Find where the given text appears and provide that cell's center as (X, Y) coordinate. 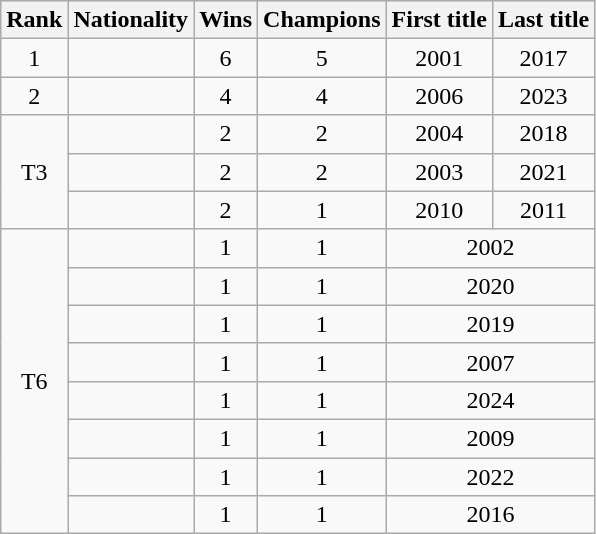
2021 (543, 172)
2007 (490, 362)
6 (226, 58)
Wins (226, 20)
2023 (543, 96)
2019 (490, 324)
2004 (439, 134)
Champions (322, 20)
2024 (490, 400)
2017 (543, 58)
2001 (439, 58)
First title (439, 20)
Last title (543, 20)
2002 (490, 248)
2016 (490, 515)
2009 (490, 438)
2010 (439, 210)
Rank (34, 20)
2011 (543, 210)
T3 (34, 172)
2018 (543, 134)
T6 (34, 381)
Nationality (131, 20)
2022 (490, 477)
2003 (439, 172)
2006 (439, 96)
2020 (490, 286)
5 (322, 58)
